Output the (X, Y) coordinate of the center of the cell containing the given text.  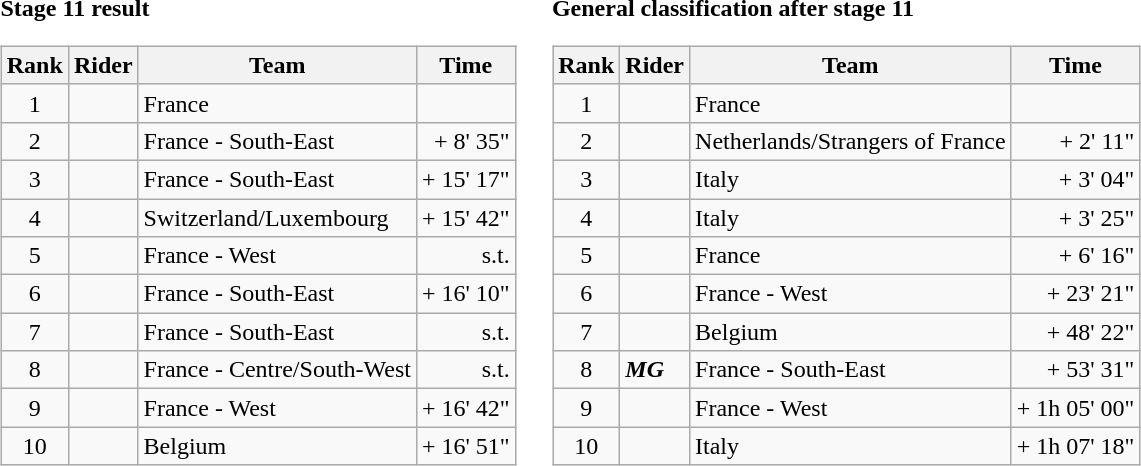
+ 2' 11" (1076, 141)
+ 3' 25" (1076, 217)
Netherlands/Strangers of France (851, 141)
+ 3' 04" (1076, 179)
France - Centre/South-West (277, 370)
MG (655, 370)
+ 1h 07' 18" (1076, 446)
+ 6' 16" (1076, 256)
+ 8' 35" (466, 141)
+ 53' 31" (1076, 370)
+ 23' 21" (1076, 294)
+ 48' 22" (1076, 332)
+ 16' 51" (466, 446)
+ 15' 17" (466, 179)
+ 16' 42" (466, 408)
+ 15' 42" (466, 217)
+ 16' 10" (466, 294)
+ 1h 05' 00" (1076, 408)
Switzerland/Luxembourg (277, 217)
